Extract the (x, y) coordinate from the center of the cell holding the provided text.  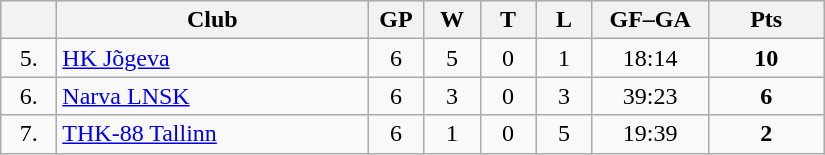
Narva LNSK (212, 96)
39:23 (650, 96)
19:39 (650, 134)
L (564, 20)
THK-88 Tallinn (212, 134)
HK Jõgeva (212, 58)
Club (212, 20)
Pts (766, 20)
T (508, 20)
GF–GA (650, 20)
GP (396, 20)
10 (766, 58)
7. (29, 134)
W (452, 20)
2 (766, 134)
5. (29, 58)
6. (29, 96)
18:14 (650, 58)
